Determine the [x, y] coordinate at the center of the cell enclosing the given text.  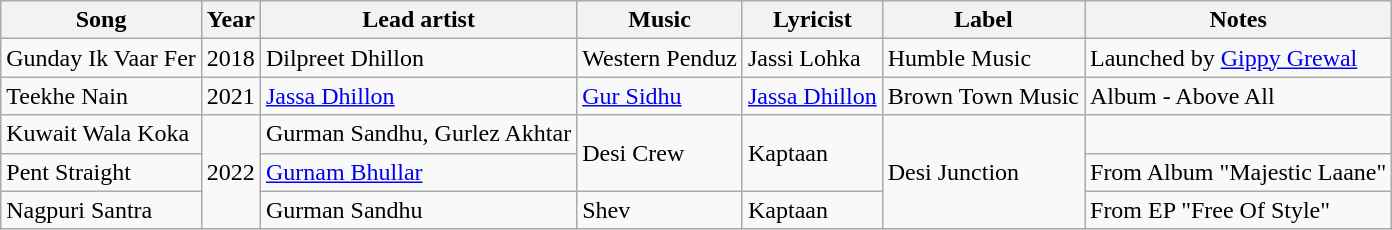
Dilpreet Dhillon [418, 58]
Song [102, 20]
Jassi Lohka [812, 58]
Pent Straight [102, 172]
Gurnam Bhullar [418, 172]
Lead artist [418, 20]
From EP "Free Of Style" [1238, 210]
Album - Above All [1238, 96]
Nagpuri Santra [102, 210]
Humble Music [983, 58]
Gurman Sandhu, Gurlez Akhtar [418, 134]
Launched by Gippy Grewal [1238, 58]
Notes [1238, 20]
Brown Town Music [983, 96]
Western Penduz [660, 58]
2022 [230, 172]
Teekhe Nain [102, 96]
Gurman Sandhu [418, 210]
2018 [230, 58]
Lyricist [812, 20]
Shev [660, 210]
Desi Junction [983, 172]
Year [230, 20]
From Album "Majestic Laane" [1238, 172]
2021 [230, 96]
Gunday Ik Vaar Fer [102, 58]
Gur Sidhu [660, 96]
Music [660, 20]
Desi Crew [660, 153]
Kuwait Wala Koka [102, 134]
Label [983, 20]
